Detect which cell encompasses the target text, then output its [x, y] center coordinate. 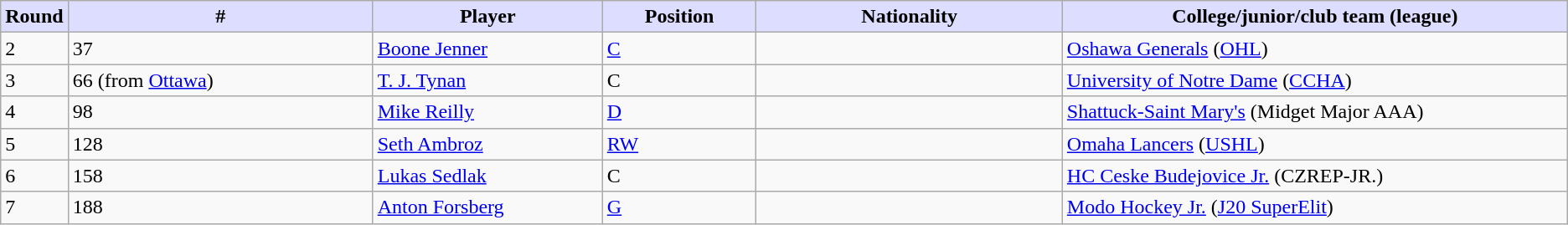
7 [34, 207]
HC Ceske Budejovice Jr. (CZREP-JR.) [1315, 176]
G [679, 207]
Mike Reilly [487, 112]
98 [220, 112]
Nationality [910, 17]
# [220, 17]
D [679, 112]
T. J. Tynan [487, 80]
66 (from Ottawa) [220, 80]
2 [34, 49]
Oshawa Generals (OHL) [1315, 49]
6 [34, 176]
Seth Ambroz [487, 144]
Boone Jenner [487, 49]
Modo Hockey Jr. (J20 SuperElit) [1315, 207]
4 [34, 112]
Anton Forsberg [487, 207]
Position [679, 17]
RW [679, 144]
Shattuck-Saint Mary's (Midget Major AAA) [1315, 112]
158 [220, 176]
Round [34, 17]
37 [220, 49]
Lukas Sedlak [487, 176]
128 [220, 144]
College/junior/club team (league) [1315, 17]
188 [220, 207]
Omaha Lancers (USHL) [1315, 144]
3 [34, 80]
5 [34, 144]
Player [487, 17]
University of Notre Dame (CCHA) [1315, 80]
